Locate the cell with the specified text and output its [x, y] center coordinate. 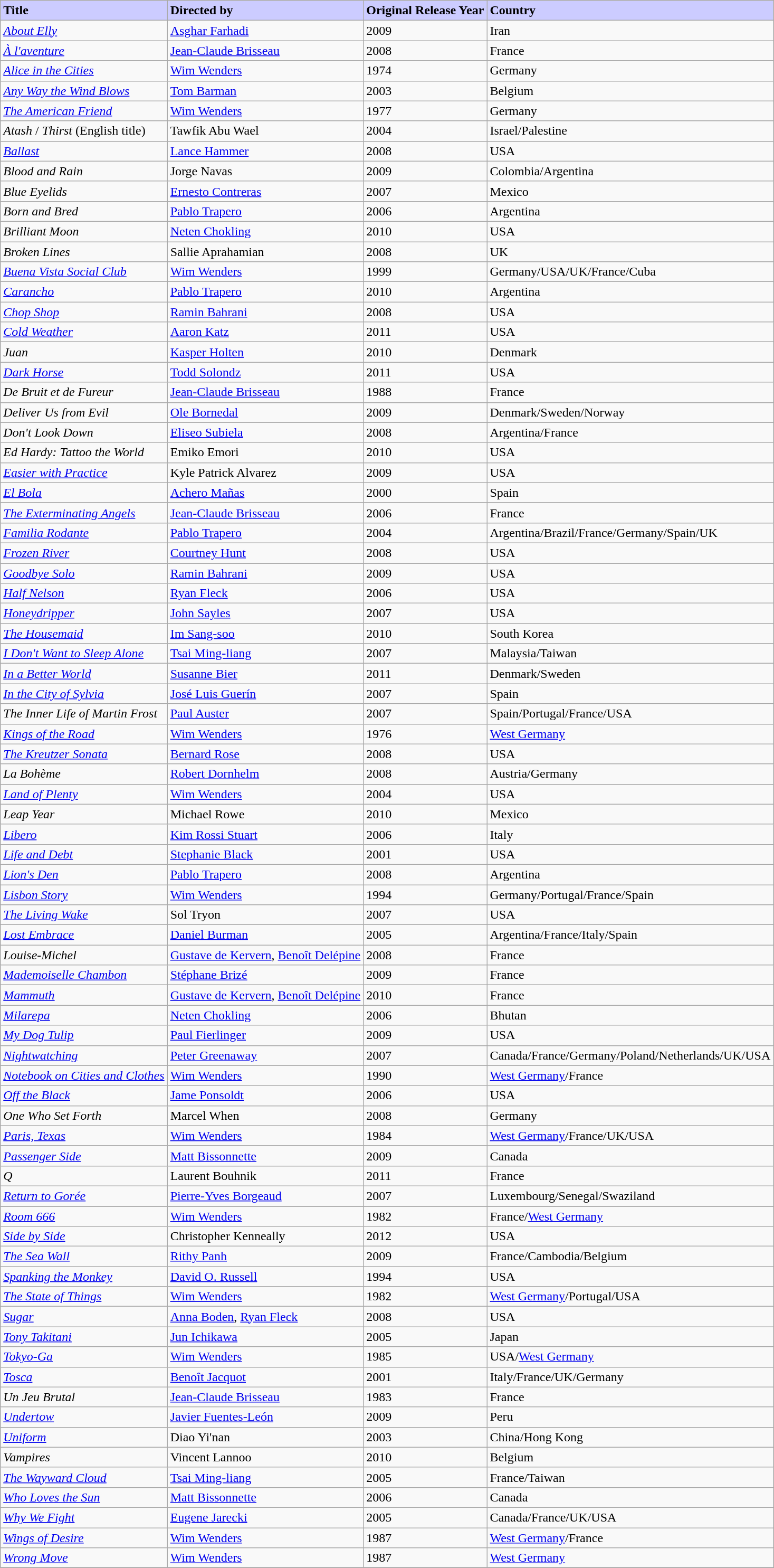
Paul Auster [265, 714]
Jun Ichikawa [265, 1337]
China/Hong Kong [630, 1437]
Louise-Michel [84, 955]
Directed by [265, 11]
About Elly [84, 31]
France/West Germany [630, 1216]
Canada/France/UK/USA [630, 1517]
Mammuth [84, 995]
1990 [425, 1075]
Mademoiselle Chambon [84, 975]
Kasper Holten [265, 352]
Deliver Us from Evil [84, 412]
1983 [425, 1397]
Argentina/Brazil/France/Germany/Spain/UK [630, 533]
Half Nelson [84, 593]
Tawfik Abu Wael [265, 131]
Stéphane Brizé [265, 975]
Jorge Navas [265, 171]
In the City of Sylvia [84, 694]
West Germany/France/UK/USA [630, 1136]
Uniform [84, 1437]
Notebook on Cities and Clothes [84, 1075]
France/Cambodia/Belgium [630, 1257]
Paul Fierlinger [265, 1035]
De Bruit et de Fureur [84, 392]
Anna Boden, Ryan Fleck [265, 1317]
Broken Lines [84, 252]
Dark Horse [84, 372]
Marcel When [265, 1116]
Spanking the Monkey [84, 1277]
Sugar [84, 1317]
Return to Gorée [84, 1196]
South Korea [630, 634]
Ballast [84, 151]
Rithy Panh [265, 1257]
1999 [425, 272]
Milarepa [84, 1015]
Brilliant Moon [84, 231]
Japan [630, 1337]
John Sayles [265, 613]
Eliseo Subiela [265, 432]
Italy [630, 834]
Colombia/Argentina [630, 171]
Laurent Bouhnik [265, 1176]
Daniel Burman [265, 935]
Passenger Side [84, 1156]
Country [630, 11]
Chop Shop [84, 312]
Kyle Patrick Alvarez [265, 473]
Argentina/France [630, 432]
Ernesto Contreras [265, 191]
Tokyo-Ga [84, 1357]
Jame Ponsoldt [265, 1095]
Any Way the Wind Blows [84, 91]
À l'aventure [84, 51]
Denmark [630, 352]
Libero [84, 834]
UK [630, 252]
Courtney Hunt [265, 553]
Original Release Year [425, 11]
2000 [425, 493]
In a Better World [84, 674]
Bhutan [630, 1015]
El Bola [84, 493]
Argentina/France/Italy/Spain [630, 935]
1988 [425, 392]
Buena Vista Social Club [84, 272]
Tosca [84, 1377]
Alice in the Cities [84, 71]
Diao Yi'nan [265, 1437]
Carancho [84, 292]
Eugene Jarecki [265, 1517]
Asghar Farhadi [265, 31]
Room 666 [84, 1216]
Robert Dornhelm [265, 774]
Title [84, 11]
The Living Wake [84, 915]
Goodbye Solo [84, 573]
Atash / Thirst (English title) [84, 131]
Aaron Katz [265, 332]
Im Sang-soo [265, 634]
I Don't Want to Sleep Alone [84, 654]
Land of Plenty [84, 794]
Lance Hammer [265, 151]
Ed Hardy: Tattoo the World [84, 452]
Sol Tryon [265, 915]
Who Loves the Sun [84, 1497]
Vampires [84, 1457]
Paris, Texas [84, 1136]
Life and Debt [84, 854]
Kim Rossi Stuart [265, 834]
Blood and Rain [84, 171]
Israel/Palestine [630, 131]
The Housemaid [84, 634]
Blue Eyelids [84, 191]
Peru [630, 1417]
Javier Fuentes-León [265, 1417]
One Who Set Forth [84, 1116]
Austria/Germany [630, 774]
The State of Things [84, 1297]
Malaysia/Taiwan [630, 654]
Michael Rowe [265, 814]
The American Friend [84, 111]
Kings of the Road [84, 734]
Denmark/Sweden/Norway [630, 412]
Familia Rodante [84, 533]
Wrong Move [84, 1558]
Un Jeu Brutal [84, 1397]
Q [84, 1176]
1974 [425, 71]
Denmark/Sweden [630, 674]
Christopher Kenneally [265, 1236]
Side by Side [84, 1236]
Germany/Portugal/France/Spain [630, 895]
France/Taiwan [630, 1477]
Vincent Lannoo [265, 1457]
Germany/USA/UK/France/Cuba [630, 272]
Tom Barman [265, 91]
Luxembourg/Senegal/Swaziland [630, 1196]
The Kreutzer Sonata [84, 754]
Juan [84, 352]
USA/West Germany [630, 1357]
Off the Black [84, 1095]
La Bohème [84, 774]
1985 [425, 1357]
The Sea Wall [84, 1257]
Iran [630, 31]
Emiko Emori [265, 452]
David O. Russell [265, 1277]
Lisbon Story [84, 895]
Sallie Aprahamian [265, 252]
Honeydripper [84, 613]
Ryan Fleck [265, 593]
José Luis Guerín [265, 694]
Pierre-Yves Borgeaud [265, 1196]
Ole Bornedal [265, 412]
Todd Solondz [265, 372]
West Germany/Portugal/USA [630, 1297]
Why We Fight [84, 1517]
Cold Weather [84, 332]
Canada/France/Germany/Poland/Netherlands/UK/USA [630, 1055]
The Inner Life of Martin Frost [84, 714]
Italy/France/UK/Germany [630, 1377]
Lost Embrace [84, 935]
1976 [425, 734]
Tony Takitani [84, 1337]
Nightwatching [84, 1055]
Peter Greenaway [265, 1055]
Stephanie Black [265, 854]
Wings of Desire [84, 1538]
The Exterminating Angels [84, 513]
Benoît Jacquot [265, 1377]
1977 [425, 111]
My Dog Tulip [84, 1035]
Lion's Den [84, 874]
Achero Mañas [265, 493]
Susanne Bier [265, 674]
Don't Look Down [84, 432]
2012 [425, 1236]
Bernard Rose [265, 754]
1984 [425, 1136]
The Wayward Cloud [84, 1477]
Easier with Practice [84, 473]
Frozen River [84, 553]
Born and Bred [84, 211]
Undertow [84, 1417]
Leap Year [84, 814]
Spain/Portugal/France/USA [630, 714]
